Return [X, Y] of the center of cell containing provided text 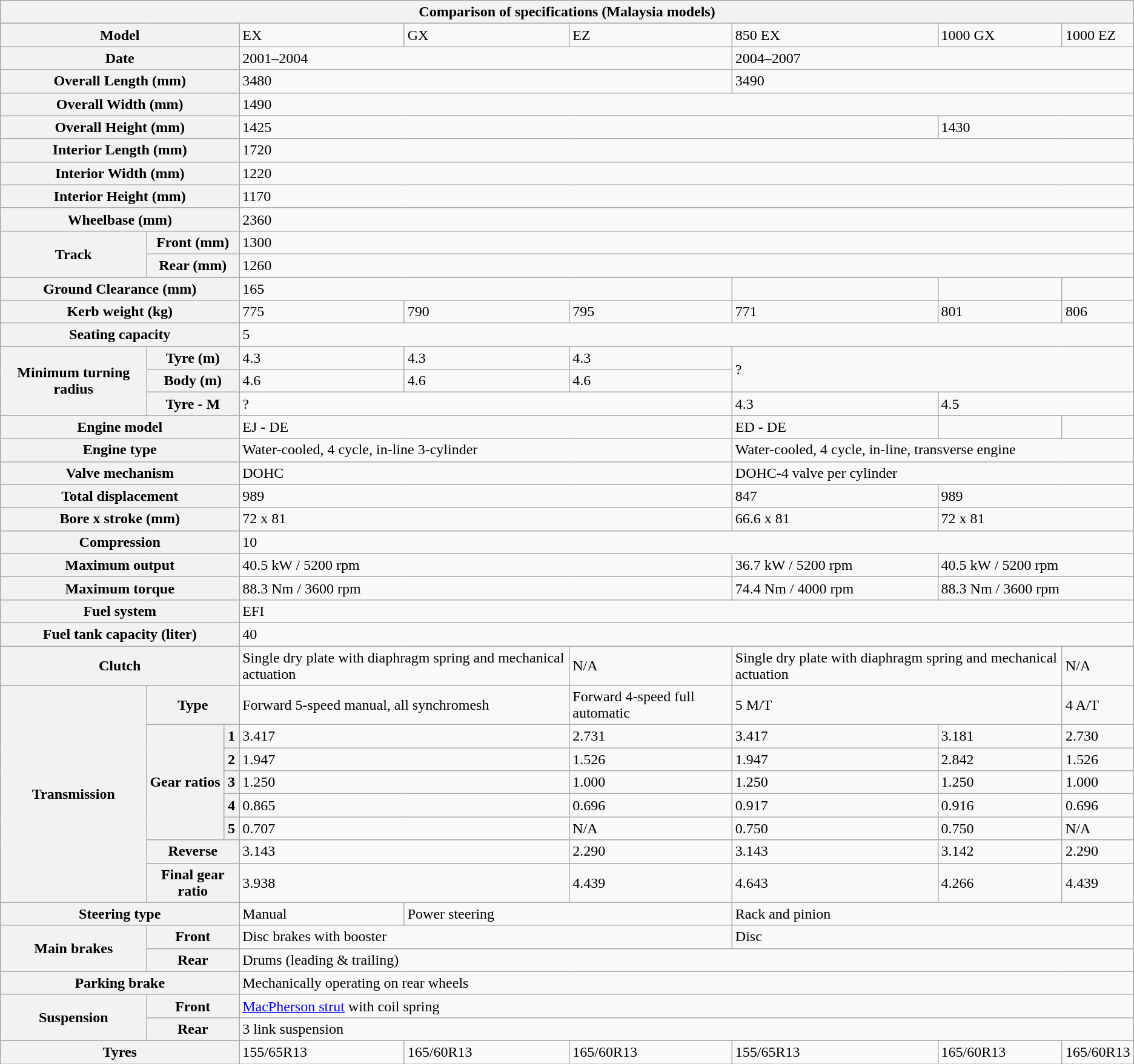
Power steering [568, 914]
0.916 [1000, 805]
Suspension [74, 1017]
Water-cooled, 4 cycle, in-line 3-cylinder [486, 450]
2.842 [1000, 759]
1430 [1036, 127]
1000 EZ [1098, 35]
Interior Width (mm) [120, 173]
Fuel system [120, 611]
Compression [120, 542]
Overall Height (mm) [120, 127]
Clutch [120, 665]
165 [486, 289]
1260 [687, 265]
0.865 [405, 805]
1000 GX [1000, 35]
2.730 [1098, 736]
Reverse [193, 851]
Transmission [74, 794]
771 [835, 312]
Kerb weight (kg) [120, 312]
36.7 kW / 5200 rpm [835, 565]
Wheelbase (mm) [120, 219]
Tyre (m) [193, 358]
Seating capacity [120, 335]
1425 [589, 127]
3.181 [1000, 736]
Final gear ratio [193, 883]
Rear (mm) [193, 265]
Forward 5-speed manual, all synchromesh [405, 705]
Type [193, 705]
DOHC [486, 473]
10 [687, 542]
Drums (leading & trailing) [687, 960]
Minimum turning radius [74, 381]
4.266 [1000, 883]
Fuel tank capacity (liter) [120, 634]
1 [231, 736]
40 [687, 634]
Body (m) [193, 381]
Bore x stroke (mm) [120, 519]
Engine model [120, 427]
Tyre - M [193, 404]
Forward 4-speed full automatic [651, 705]
Manual [322, 914]
Valve mechanism [120, 473]
4.5 [1036, 404]
Maximum torque [120, 588]
EJ - DE [486, 427]
Interior Length (mm) [120, 150]
3 [231, 782]
2 [231, 759]
850 EX [835, 35]
4 A/T [1098, 705]
Steering type [120, 914]
Interior Height (mm) [120, 196]
4.643 [835, 883]
Tyres [120, 1052]
Overall Width (mm) [120, 104]
EZ [651, 35]
Rack and pinion [933, 914]
1220 [687, 173]
790 [487, 312]
0.707 [405, 828]
Parking brake [120, 983]
2.731 [651, 736]
EFI [687, 611]
Mechanically operating on rear wheels [687, 983]
1300 [687, 242]
775 [322, 312]
1490 [687, 104]
Front (mm) [193, 242]
Date [120, 58]
ED - DE [835, 427]
MacPherson strut with coil spring [687, 1006]
GX [487, 35]
Comparison of specifications (Malaysia models) [567, 12]
Ground Clearance (mm) [120, 289]
3490 [933, 81]
Maximum output [120, 565]
4 [231, 805]
Water-cooled, 4 cycle, in-line, transverse engine [933, 450]
EX [322, 35]
847 [835, 496]
Track [74, 254]
3 link suspension [687, 1029]
DOHC-4 valve per cylinder [933, 473]
Engine type [120, 450]
Disc brakes with booster [486, 937]
Total displacement [120, 496]
3.142 [1000, 851]
1170 [687, 196]
2004–2007 [933, 58]
2360 [687, 219]
0.917 [835, 805]
2001–2004 [486, 58]
Main brakes [74, 948]
Disc [933, 937]
3480 [486, 81]
66.6 x 81 [835, 519]
795 [651, 312]
1720 [687, 150]
5 M/T [897, 705]
Gear ratios [185, 782]
806 [1098, 312]
Model [120, 35]
Overall Length (mm) [120, 81]
3.938 [405, 883]
801 [1000, 312]
74.4 Nm / 4000 rpm [835, 588]
